From the cell containing the given text, extract its center point as (x, y) coordinate. 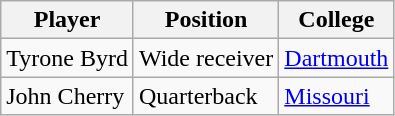
Quarterback (206, 96)
College (336, 20)
John Cherry (68, 96)
Player (68, 20)
Wide receiver (206, 58)
Missouri (336, 96)
Tyrone Byrd (68, 58)
Position (206, 20)
Dartmouth (336, 58)
